For the text-containing cell, return its midpoint in (x, y) coordinate format. 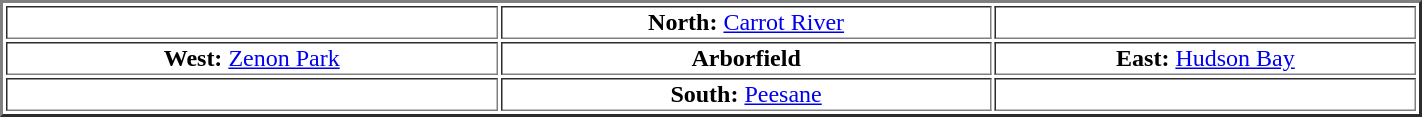
South: Peesane (746, 94)
East: Hudson Bay (1206, 58)
Arborfield (746, 58)
North: Carrot River (746, 22)
West: Zenon Park (252, 58)
